Pinpoint the cell where the given text exists, returning its (X, Y) midpoint coordinate. 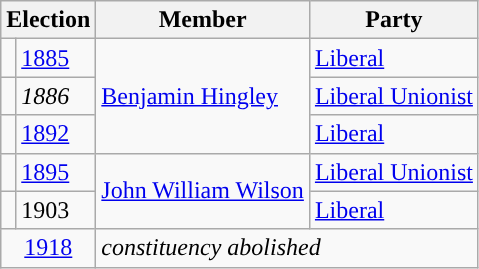
1886 (56, 96)
John William Wilson (203, 191)
Member (203, 20)
Benjamin Hingley (203, 96)
1903 (56, 210)
1918 (48, 248)
constituency abolished (288, 248)
1892 (56, 134)
Election (48, 20)
Party (394, 20)
1885 (56, 58)
1895 (56, 172)
